Return the [x, y] coordinate for the center point of the cell that contains the specified text.  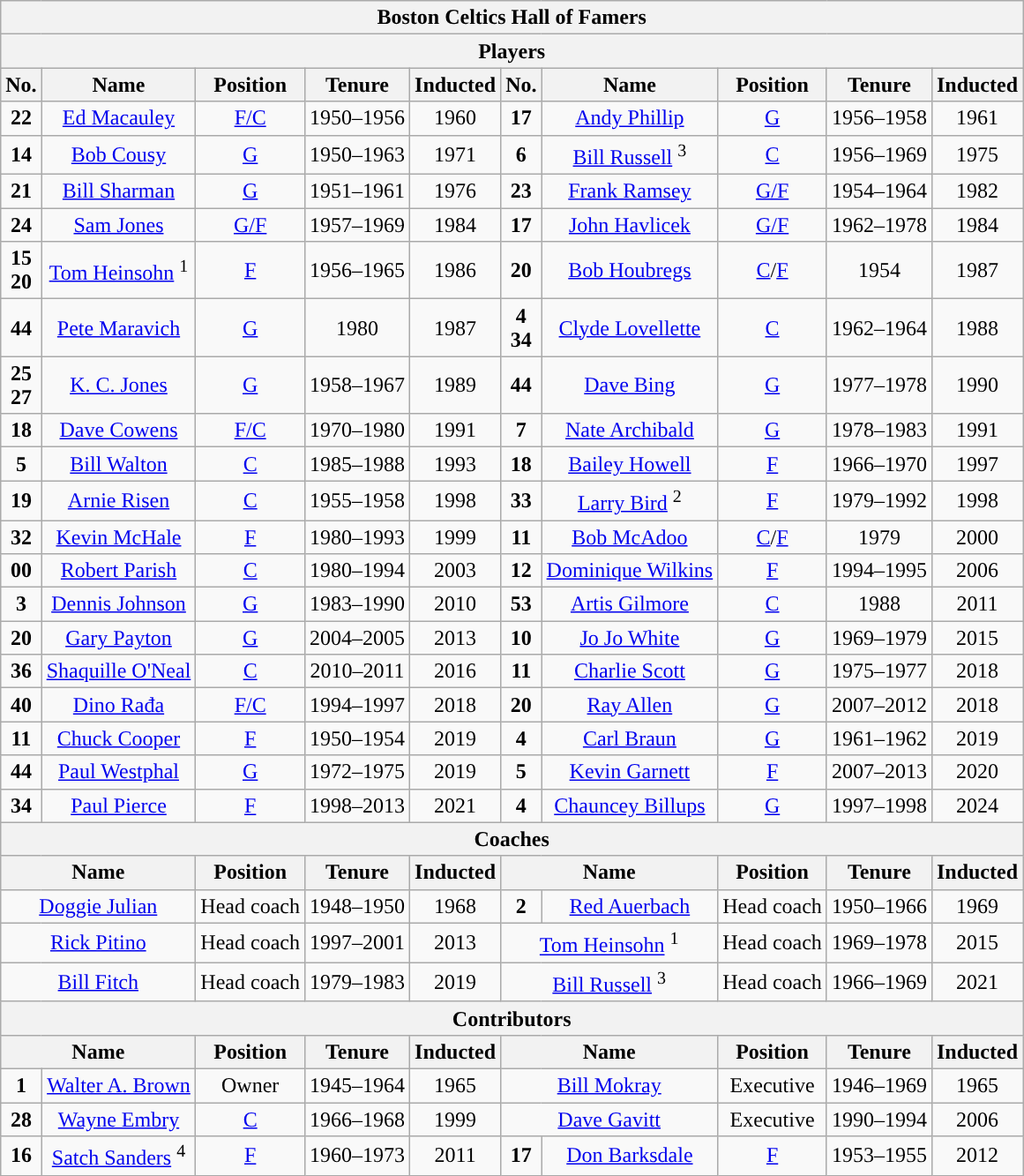
1993 [455, 464]
Bill Walton [118, 464]
1969–1978 [878, 942]
K. C. Jones [118, 385]
Carl Braun [630, 738]
1966–1970 [878, 464]
3 [21, 604]
1948–1950 [356, 906]
Red Auerbach [630, 906]
1520 [21, 270]
1 [21, 1086]
1978–1983 [878, 431]
2016 [455, 671]
1946–1969 [878, 1086]
1960 [455, 118]
1950–1956 [356, 118]
6 [521, 155]
2020 [977, 772]
1956–1969 [878, 155]
Bob McAdoo [630, 537]
1950–1963 [356, 155]
1961 [977, 118]
1989 [455, 385]
1972–1975 [356, 772]
1956–1965 [356, 270]
Frank Ramsey [630, 191]
Paul Pierce [118, 805]
7 [521, 431]
Kevin McHale [118, 537]
1956–1958 [878, 118]
Rick Pitino [99, 942]
Charlie Scott [630, 671]
2 [521, 906]
2007–2013 [878, 772]
1997 [977, 464]
1960–1973 [356, 1156]
Players [512, 51]
12 [521, 571]
Bill Mokray [609, 1086]
00 [21, 571]
Pete Maravich [118, 328]
Dave Gavitt [609, 1120]
Larry Bird 2 [630, 501]
Boston Celtics Hall of Famers [512, 18]
2004–2005 [356, 638]
1980–1993 [356, 537]
1950–1954 [356, 738]
28 [21, 1120]
1980–1994 [356, 571]
Contributors [512, 1018]
1957–1969 [356, 225]
Chauncey Billups [630, 805]
Sam Jones [118, 225]
1994–1995 [878, 571]
1953–1955 [878, 1156]
Paul Westphal [118, 772]
19 [21, 501]
1955–1958 [356, 501]
1962–1978 [878, 225]
1971 [455, 155]
Clyde Lovellette [630, 328]
1962–1964 [878, 328]
1990–1994 [878, 1120]
1961–1962 [878, 738]
1980 [356, 328]
Dennis Johnson [118, 604]
33 [521, 501]
1975–1977 [878, 671]
Chuck Cooper [118, 738]
1966–1969 [878, 983]
Artis Gilmore [630, 604]
24 [21, 225]
1994–1997 [356, 705]
1979–1983 [356, 983]
16 [21, 1156]
1966–1968 [356, 1120]
Bob Cousy [118, 155]
Andy Phillip [630, 118]
1998–2013 [356, 805]
1997–2001 [356, 942]
1979–1992 [878, 501]
Dave Bing [630, 385]
2527 [21, 385]
1968 [455, 906]
40 [21, 705]
Gary Payton [118, 638]
Ed Macauley [118, 118]
Arnie Risen [118, 501]
1945–1964 [356, 1086]
Dave Cowens [118, 431]
1958–1967 [356, 385]
Doggie Julian [99, 906]
1986 [455, 270]
1950–1966 [878, 906]
1954–1964 [878, 191]
1985–1988 [356, 464]
2012 [977, 1156]
2010–2011 [356, 671]
Don Barksdale [630, 1156]
Bill Fitch [99, 983]
Shaquille O'Neal [118, 671]
Dominique Wilkins [630, 571]
2010 [455, 604]
2003 [455, 571]
53 [521, 604]
34 [21, 805]
36 [21, 671]
434 [521, 328]
Jo Jo White [630, 638]
2000 [977, 537]
Dino Rađa [118, 705]
1969 [977, 906]
Bill Sharman [118, 191]
Owner [250, 1086]
Bailey Howell [630, 464]
23 [521, 191]
2024 [977, 805]
1954 [878, 270]
2007–2012 [878, 705]
22 [21, 118]
Bob Houbregs [630, 270]
Robert Parish [118, 571]
Wayne Embry [118, 1120]
1983–1990 [356, 604]
Coaches [512, 839]
1951–1961 [356, 191]
1975 [977, 155]
Nate Archibald [630, 431]
1982 [977, 191]
1997–1998 [878, 805]
14 [21, 155]
1970–1980 [356, 431]
1979 [878, 537]
Ray Allen [630, 705]
1976 [455, 191]
1990 [977, 385]
1977–1978 [878, 385]
10 [521, 638]
21 [21, 191]
32 [21, 537]
Walter A. Brown [118, 1086]
1969–1979 [878, 638]
Kevin Garnett [630, 772]
John Havlicek [630, 225]
Satch Sanders 4 [118, 1156]
